Determine the (x, y) coordinate at the center of the cell enclosing the given text.  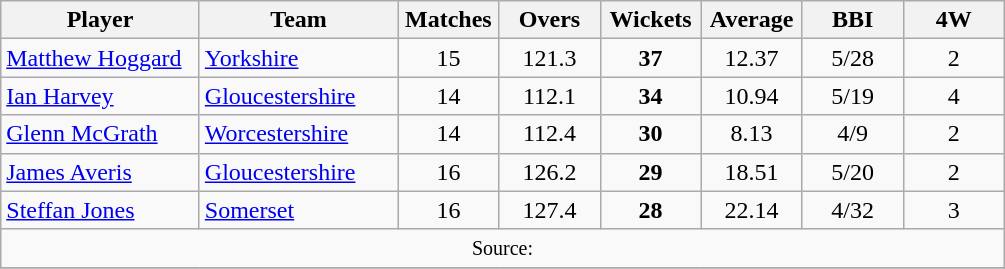
5/20 (852, 172)
4W (954, 20)
112.1 (550, 96)
Steffan Jones (100, 210)
12.37 (752, 58)
Overs (550, 20)
30 (650, 134)
28 (650, 210)
127.4 (550, 210)
5/19 (852, 96)
Worcestershire (298, 134)
22.14 (752, 210)
Yorkshire (298, 58)
121.3 (550, 58)
James Averis (100, 172)
Team (298, 20)
Matches (448, 20)
8.13 (752, 134)
4/32 (852, 210)
Wickets (650, 20)
37 (650, 58)
Player (100, 20)
18.51 (752, 172)
Glenn McGrath (100, 134)
Average (752, 20)
15 (448, 58)
Ian Harvey (100, 96)
Somerset (298, 210)
5/28 (852, 58)
10.94 (752, 96)
BBI (852, 20)
126.2 (550, 172)
112.4 (550, 134)
4 (954, 96)
3 (954, 210)
4/9 (852, 134)
Source: (503, 248)
34 (650, 96)
29 (650, 172)
Matthew Hoggard (100, 58)
